Return [x, y] of the center of cell containing provided text 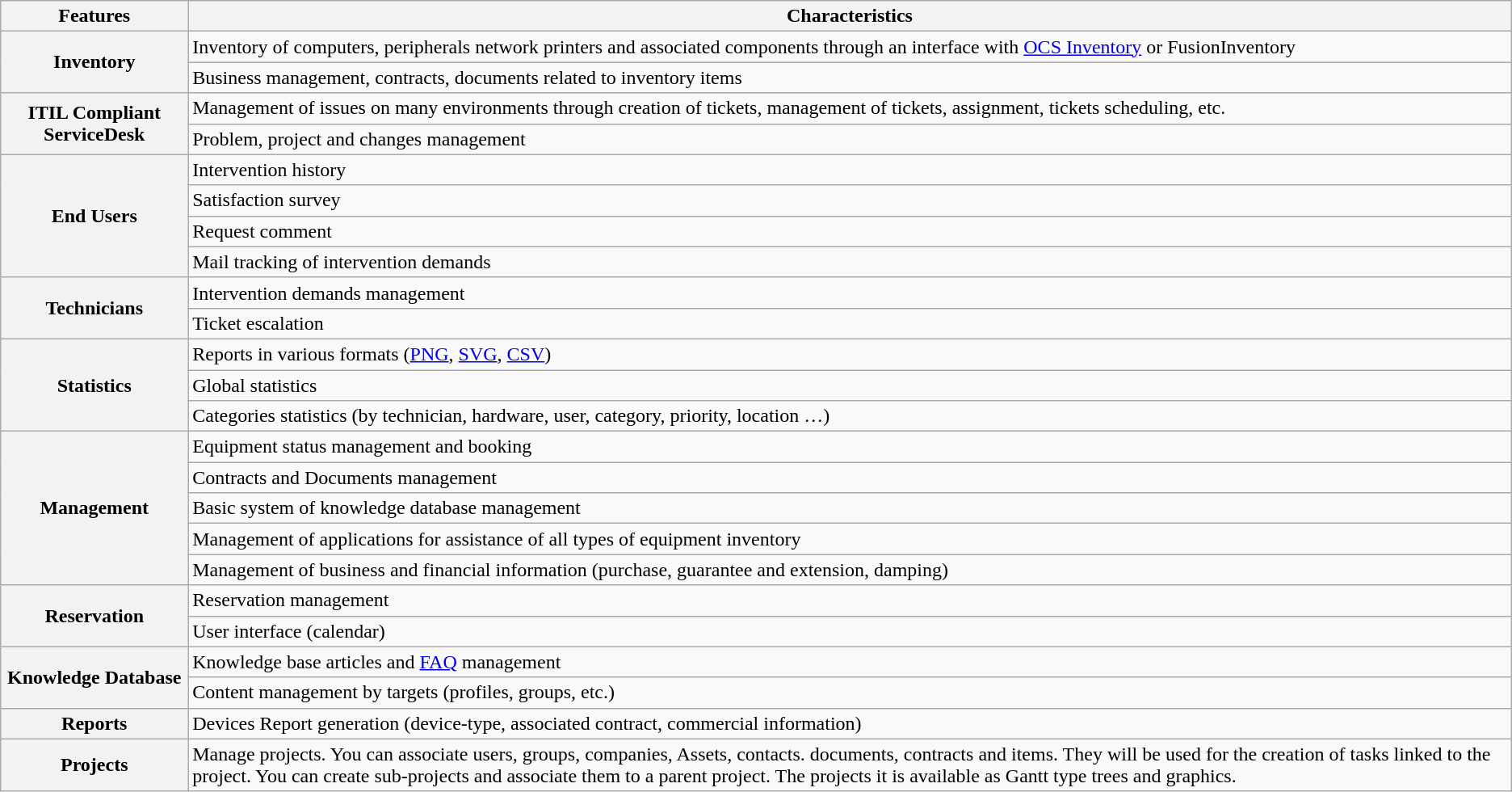
End Users [94, 216]
User interface (calendar) [850, 631]
Problem, project and changes management [850, 139]
ITIL Compliant ServiceDesk [94, 124]
Satisfaction survey [850, 200]
Categories statistics (by technician, hardware, user, category, priority, location …) [850, 416]
Reports in various formats (PNG, SVG, CSV) [850, 354]
Reservation management [850, 600]
Equipment status management and booking [850, 447]
Mail tracking of intervention demands [850, 262]
Contracts and Documents management [850, 478]
Knowledge base articles and FAQ management [850, 662]
Technicians [94, 308]
Management of issues on many environments through creation of tickets, management of tickets, assignment, tickets scheduling, etc. [850, 108]
Management of applications for assistance of all types of equipment inventory [850, 539]
Content management by targets (profiles, groups, etc.) [850, 693]
Projects [94, 765]
Knowledge Database [94, 677]
Ticket escalation [850, 323]
Intervention history [850, 170]
Devices Report generation (device-type, associated contract, commercial information) [850, 723]
Management [94, 508]
Basic system of knowledge database management [850, 508]
Features [94, 16]
Reservation [94, 616]
Management of business and financial information (purchase, guarantee and extension, damping) [850, 570]
Request comment [850, 231]
Statistics [94, 385]
Inventory [94, 62]
Reports [94, 723]
Characteristics [850, 16]
Inventory of computers, peripherals network printers and associated components through an interface with OCS Inventory or FusionInventory [850, 47]
Global statistics [850, 385]
Intervention demands management [850, 293]
Business management, contracts, documents related to inventory items [850, 78]
